Extract the [x, y] coordinate from the center of the cell holding the provided text.  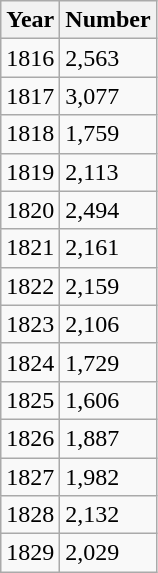
3,077 [108, 96]
1816 [30, 58]
1829 [30, 553]
1827 [30, 477]
1817 [30, 96]
1,729 [108, 362]
Number [108, 20]
1818 [30, 134]
1820 [30, 210]
1,982 [108, 477]
2,563 [108, 58]
1,606 [108, 400]
2,159 [108, 286]
1,887 [108, 438]
2,106 [108, 324]
1824 [30, 362]
1823 [30, 324]
1825 [30, 400]
2,494 [108, 210]
2,029 [108, 553]
1826 [30, 438]
2,132 [108, 515]
Year [30, 20]
2,161 [108, 248]
1821 [30, 248]
1822 [30, 286]
1819 [30, 172]
1,759 [108, 134]
2,113 [108, 172]
1828 [30, 515]
